Detect which cell encompasses the target text, then output its (x, y) center coordinate. 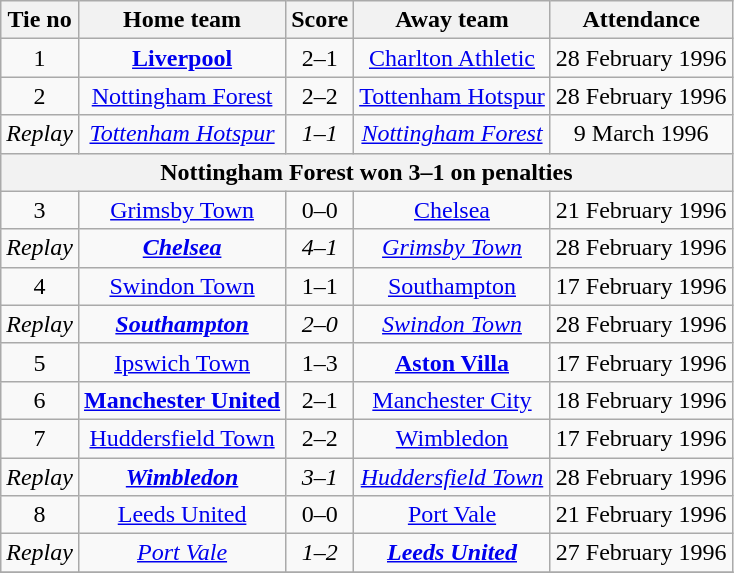
Aston Villa (452, 362)
4–1 (320, 248)
Manchester City (452, 400)
5 (40, 362)
Charlton Athletic (452, 58)
9 March 1996 (641, 134)
3–1 (320, 477)
Manchester United (182, 400)
6 (40, 400)
2 (40, 96)
Attendance (641, 20)
1–3 (320, 362)
2–0 (320, 324)
7 (40, 438)
Tie no (40, 20)
4 (40, 286)
Home team (182, 20)
8 (40, 515)
3 (40, 210)
1 (40, 58)
18 February 1996 (641, 400)
Liverpool (182, 58)
Away team (452, 20)
Score (320, 20)
Ipswich Town (182, 362)
Nottingham Forest won 3–1 on penalties (366, 172)
27 February 1996 (641, 553)
1–2 (320, 553)
